Identify which cell holds the provided text, then report its (X, Y) central coordinate. 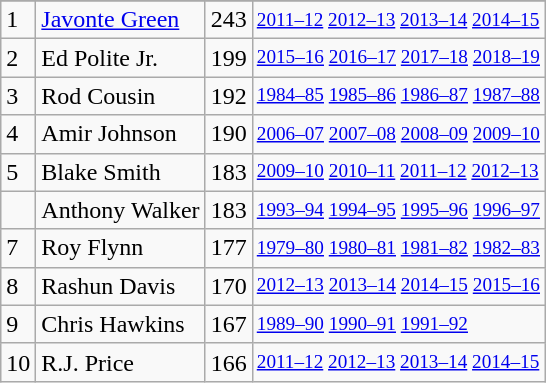
3 (18, 96)
Amir Johnson (120, 134)
4 (18, 134)
10 (18, 362)
5 (18, 172)
1 (18, 20)
2 (18, 58)
166 (228, 362)
199 (228, 58)
170 (228, 286)
1979–80 1980–81 1981–82 1982–83 (398, 248)
Rashun Davis (120, 286)
1993–94 1994–95 1995–96 1996–97 (398, 210)
Rod Cousin (120, 96)
Chris Hawkins (120, 324)
2009–10 2010–11 2011–12 2012–13 (398, 172)
1984–85 1985–86 1986–87 1987–88 (398, 96)
243 (228, 20)
2015–16 2016–17 2017–18 2018–19 (398, 58)
Ed Polite Jr. (120, 58)
Blake Smith (120, 172)
2006–07 2007–08 2008–09 2009–10 (398, 134)
7 (18, 248)
177 (228, 248)
Anthony Walker (120, 210)
9 (18, 324)
190 (228, 134)
192 (228, 96)
2012–13 2013–14 2014–15 2015–16 (398, 286)
167 (228, 324)
1989–90 1990–91 1991–92 (398, 324)
8 (18, 286)
Roy Flynn (120, 248)
Javonte Green (120, 20)
R.J. Price (120, 362)
